Detect which cell encompasses the target text, then output its (X, Y) center coordinate. 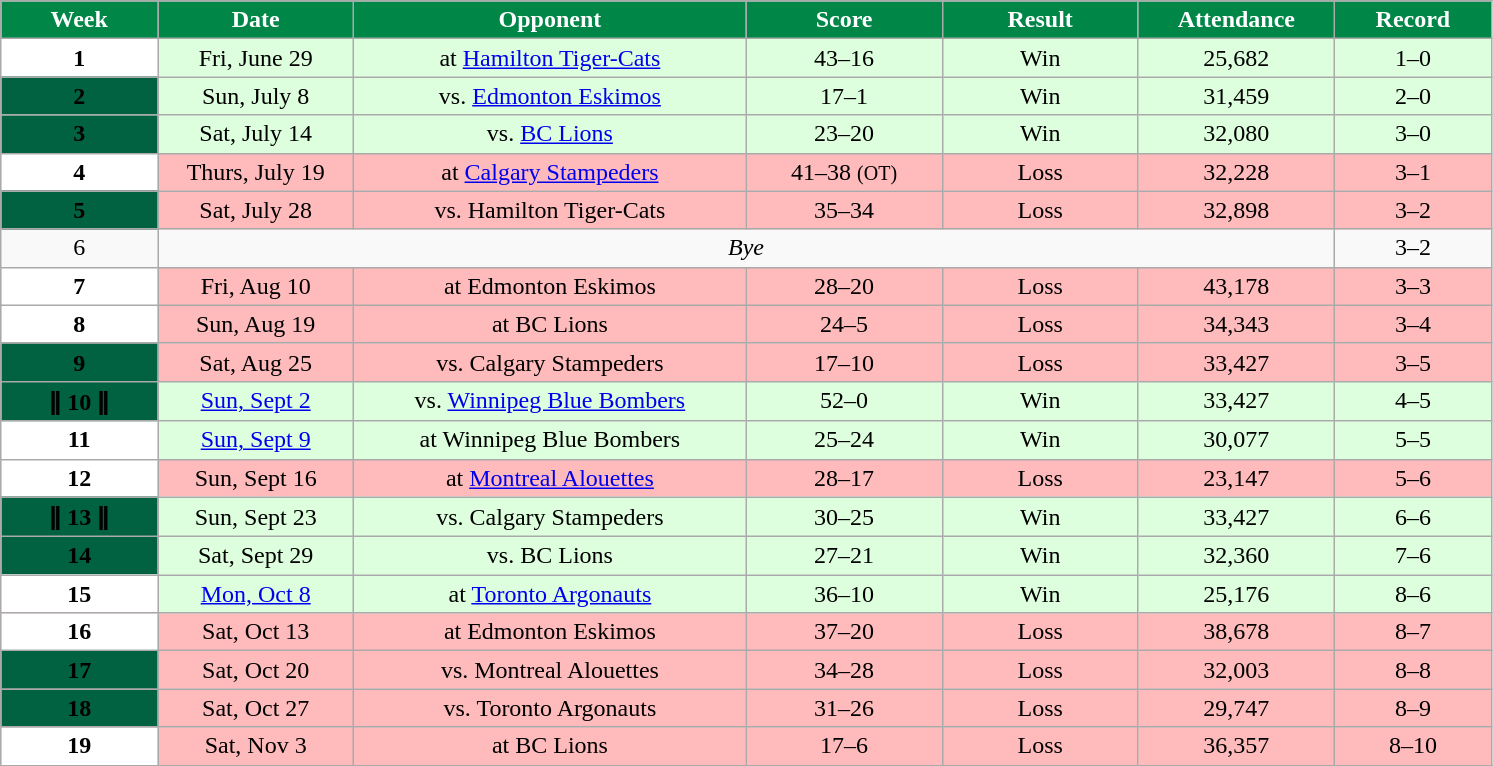
32,898 (1236, 210)
23,147 (1236, 478)
3 (80, 134)
vs. Hamilton Tiger-Cats (550, 210)
41–38 (OT) (844, 172)
Date (256, 20)
Sat, Oct 27 (256, 708)
15 (80, 594)
Thurs, July 19 (256, 172)
3–1 (1412, 172)
Sat, Oct 13 (256, 632)
8–7 (1412, 632)
16 (80, 632)
5 (80, 210)
ǁ 10 ǁ (80, 401)
32,080 (1236, 134)
1–0 (1412, 58)
2–0 (1412, 96)
34,343 (1236, 324)
Sat, July 28 (256, 210)
9 (80, 362)
Sun, Sept 2 (256, 401)
29,747 (1236, 708)
24–5 (844, 324)
30,077 (1236, 440)
8–6 (1412, 594)
Fri, Aug 10 (256, 286)
at Winnipeg Blue Bombers (550, 440)
7 (80, 286)
vs. Montreal Alouettes (550, 670)
38,678 (1236, 632)
7–6 (1412, 556)
Sat, Nov 3 (256, 746)
Score (844, 20)
28–17 (844, 478)
4 (80, 172)
43–16 (844, 58)
Mon, Oct 8 (256, 594)
23–20 (844, 134)
2 (80, 96)
3–3 (1412, 286)
8–10 (1412, 746)
4–5 (1412, 401)
at Calgary Stampeders (550, 172)
Week (80, 20)
37–20 (844, 632)
17 (80, 670)
Attendance (1236, 20)
34–28 (844, 670)
Sat, Oct 20 (256, 670)
8 (80, 324)
Sun, Sept 9 (256, 440)
1 (80, 58)
Sat, Aug 25 (256, 362)
Fri, June 29 (256, 58)
31–26 (844, 708)
Sat, July 14 (256, 134)
Opponent (550, 20)
Sun, Sept 23 (256, 517)
3–4 (1412, 324)
vs. Winnipeg Blue Bombers (550, 401)
12 (80, 478)
at Montreal Alouettes (550, 478)
52–0 (844, 401)
Record (1412, 20)
43,178 (1236, 286)
Result (1040, 20)
8–8 (1412, 670)
vs. Toronto Argonauts (550, 708)
Bye (746, 248)
32,360 (1236, 556)
25,176 (1236, 594)
25–24 (844, 440)
8–9 (1412, 708)
32,228 (1236, 172)
6 (80, 248)
3–5 (1412, 362)
11 (80, 440)
27–21 (844, 556)
35–34 (844, 210)
19 (80, 746)
36,357 (1236, 746)
5–5 (1412, 440)
30–25 (844, 517)
6–6 (1412, 517)
17–6 (844, 746)
25,682 (1236, 58)
17–10 (844, 362)
14 (80, 556)
5–6 (1412, 478)
31,459 (1236, 96)
at Hamilton Tiger-Cats (550, 58)
at Toronto Argonauts (550, 594)
32,003 (1236, 670)
3–0 (1412, 134)
18 (80, 708)
ǁ 13 ǁ (80, 517)
36–10 (844, 594)
17–1 (844, 96)
Sat, Sept 29 (256, 556)
28–20 (844, 286)
Sun, July 8 (256, 96)
vs. Edmonton Eskimos (550, 96)
Sun, Sept 16 (256, 478)
Sun, Aug 19 (256, 324)
